Return the (x, y) coordinate for the center point of the cell that contains the specified text.  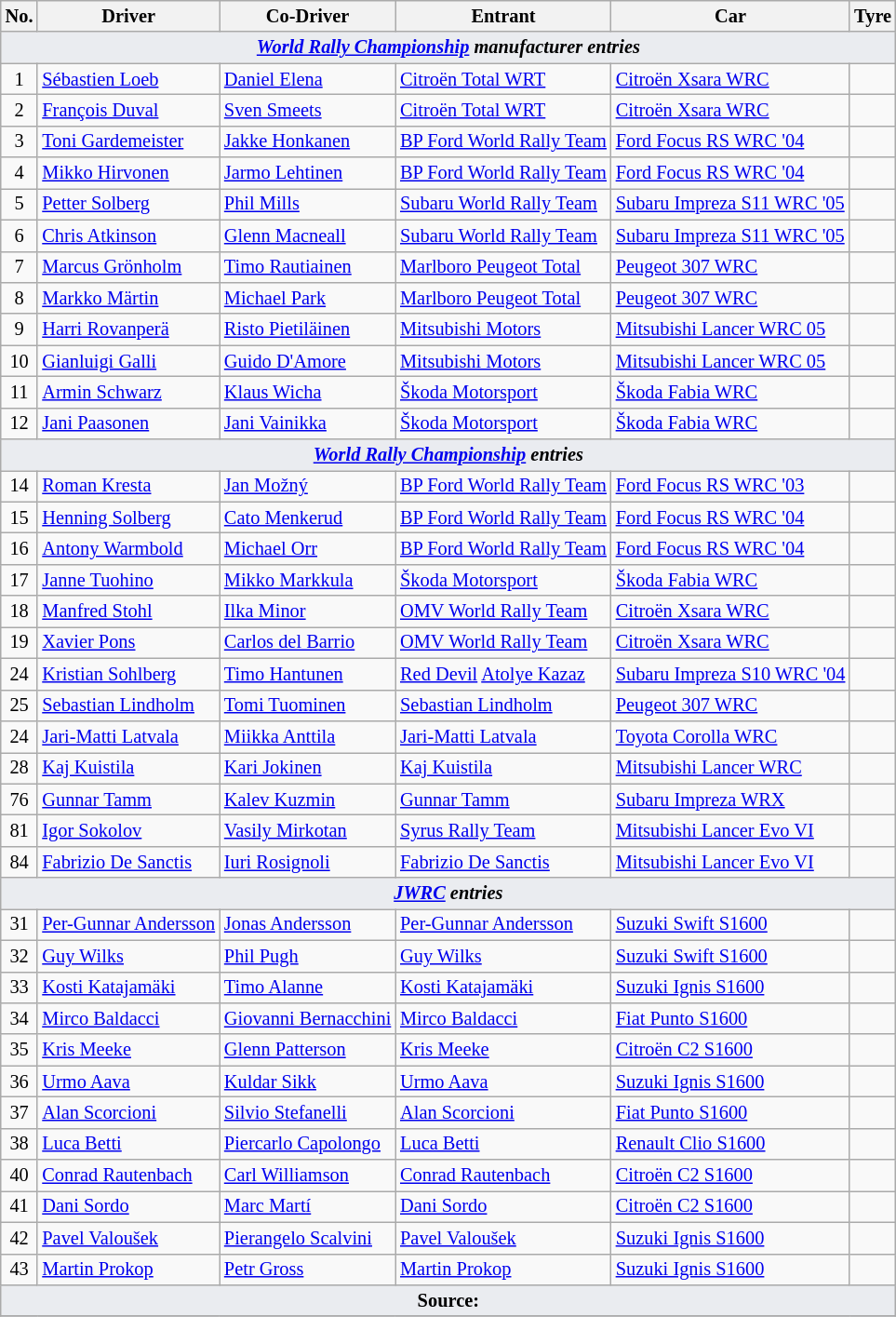
17 (20, 580)
Michael Orr (307, 548)
41 (20, 1206)
Jan Možný (307, 486)
Subaru Impreza WRX (730, 800)
19 (20, 642)
Co-Driver (307, 16)
Phil Mills (307, 204)
Car (730, 16)
Daniel Elena (307, 79)
Kristian Sohlberg (128, 674)
No. (20, 16)
5 (20, 204)
Markko Märtin (128, 298)
Syrus Rally Team (503, 830)
Jani Paasonen (128, 423)
Tyre (873, 16)
38 (20, 1144)
Guido D'Amore (307, 361)
81 (20, 830)
37 (20, 1112)
Timo Rautiainen (307, 267)
Timo Hantunen (307, 674)
2 (20, 110)
Renault Clio S1600 (730, 1144)
Iuri Rosignoli (307, 862)
43 (20, 1270)
Jani Vainikka (307, 423)
Glenn Patterson (307, 1050)
8 (20, 298)
Subaru Impreza S10 WRC '04 (730, 674)
World Rally Championship manufacturer entries (448, 47)
Kuldar Sikk (307, 1082)
31 (20, 924)
28 (20, 768)
Entrant (503, 16)
Petter Solberg (128, 204)
Red Devil Atolye Kazaz (503, 674)
Sébastien Loeb (128, 79)
Marcus Grönholm (128, 267)
Cato Menkerud (307, 517)
Kalev Kuzmin (307, 800)
Henning Solberg (128, 517)
Chris Atkinson (128, 235)
16 (20, 548)
Giovanni Bernacchini (307, 1018)
15 (20, 517)
42 (20, 1238)
36 (20, 1082)
Mikko Markkula (307, 580)
7 (20, 267)
Gianluigi Galli (128, 361)
Piercarlo Capolongo (307, 1144)
Tomi Tuominen (307, 706)
Ilka Minor (307, 611)
Roman Kresta (128, 486)
Antony Warmbold (128, 548)
François Duval (128, 110)
4 (20, 173)
Marc Martí (307, 1206)
Sven Smeets (307, 110)
Kari Jokinen (307, 768)
84 (20, 862)
3 (20, 141)
33 (20, 988)
Harri Rovanperä (128, 329)
Pierangelo Scalvini (307, 1238)
Manfred Stohl (128, 611)
10 (20, 361)
Mikko Hirvonen (128, 173)
Toni Gardemeister (128, 141)
Miikka Anttila (307, 736)
Michael Park (307, 298)
Timo Alanne (307, 988)
34 (20, 1018)
Carl Williamson (307, 1176)
Carlos del Barrio (307, 642)
18 (20, 611)
Toyota Corolla WRC (730, 736)
35 (20, 1050)
Mitsubishi Lancer WRC (730, 768)
12 (20, 423)
11 (20, 392)
Jakke Honkanen (307, 141)
Petr Gross (307, 1270)
9 (20, 329)
40 (20, 1176)
6 (20, 235)
Xavier Pons (128, 642)
Klaus Wicha (307, 392)
Glenn Macneall (307, 235)
Silvio Stefanelli (307, 1112)
25 (20, 706)
Armin Schwarz (128, 392)
Igor Sokolov (128, 830)
32 (20, 956)
Driver (128, 16)
76 (20, 800)
Jarmo Lehtinen (307, 173)
Risto Pietiläinen (307, 329)
Jonas Andersson (307, 924)
World Rally Championship entries (448, 455)
Vasily Mirkotan (307, 830)
Ford Focus RS WRC '03 (730, 486)
14 (20, 486)
Janne Tuohino (128, 580)
JWRC entries (448, 894)
Source: (448, 1300)
1 (20, 79)
Phil Pugh (307, 956)
